Extract the (X, Y) coordinate from the center of the cell holding the provided text.  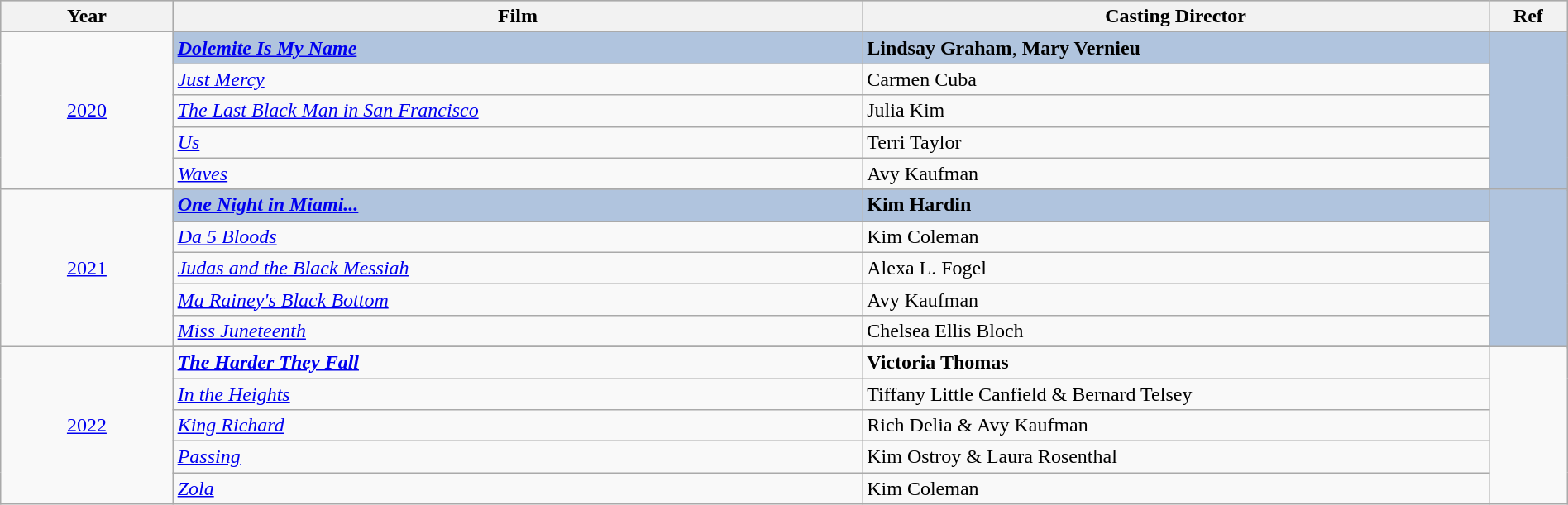
In the Heights (518, 394)
Judas and the Black Messiah (518, 268)
Lindsay Graham, Mary Vernieu (1176, 48)
Da 5 Bloods (518, 236)
Passing (518, 457)
Miss Juneteenth (518, 331)
Kim Hardin (1176, 205)
Alexa L. Fogel (1176, 268)
The Last Black Man in San Francisco (518, 111)
2022 (87, 425)
Dolemite Is My Name (518, 48)
Rich Delia & Avy Kaufman (1176, 426)
Just Mercy (518, 79)
Us (518, 142)
Chelsea Ellis Bloch (1176, 331)
Carmen Cuba (1176, 79)
One Night in Miami... (518, 205)
Kim Ostroy & Laura Rosenthal (1176, 457)
Year (87, 17)
Victoria Thomas (1176, 362)
Julia Kim (1176, 111)
2021 (87, 268)
Film (518, 17)
Ref (1528, 17)
Waves (518, 174)
2020 (87, 111)
Terri Taylor (1176, 142)
Tiffany Little Canfield & Bernard Telsey (1176, 394)
Casting Director (1176, 17)
Zola (518, 488)
King Richard (518, 426)
Ma Rainey's Black Bottom (518, 299)
The Harder They Fall (518, 362)
